Capture the cell that displays the provided text and extract its (X, Y) central coordinate. 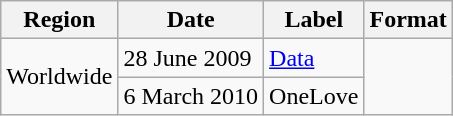
6 March 2010 (191, 96)
Label (314, 20)
Date (191, 20)
Worldwide (60, 77)
OneLove (314, 96)
Data (314, 58)
Region (60, 20)
Format (408, 20)
28 June 2009 (191, 58)
